Detect which cell encompasses the target text, then output its [X, Y] center coordinate. 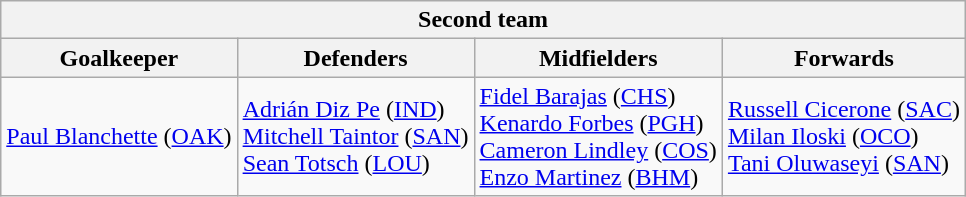
Adrián Diz Pe (IND) Mitchell Taintor (SAN) Sean Totsch (LOU) [356, 136]
Forwards [844, 58]
Defenders [356, 58]
Midfielders [598, 58]
Russell Cicerone (SAC) Milan Iloski (OCO) Tani Oluwaseyi (SAN) [844, 136]
Fidel Barajas (CHS) Kenardo Forbes (PGH) Cameron Lindley (COS) Enzo Martinez (BHM) [598, 136]
Goalkeeper [119, 58]
Paul Blanchette (OAK) [119, 136]
Second team [484, 20]
